Scan for the cell matching the given text and deliver its (x, y) coordinate at center. 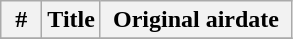
Original airdate (196, 20)
Title (72, 20)
# (22, 20)
